Locate the cell with the specified text and output its (x, y) center coordinate. 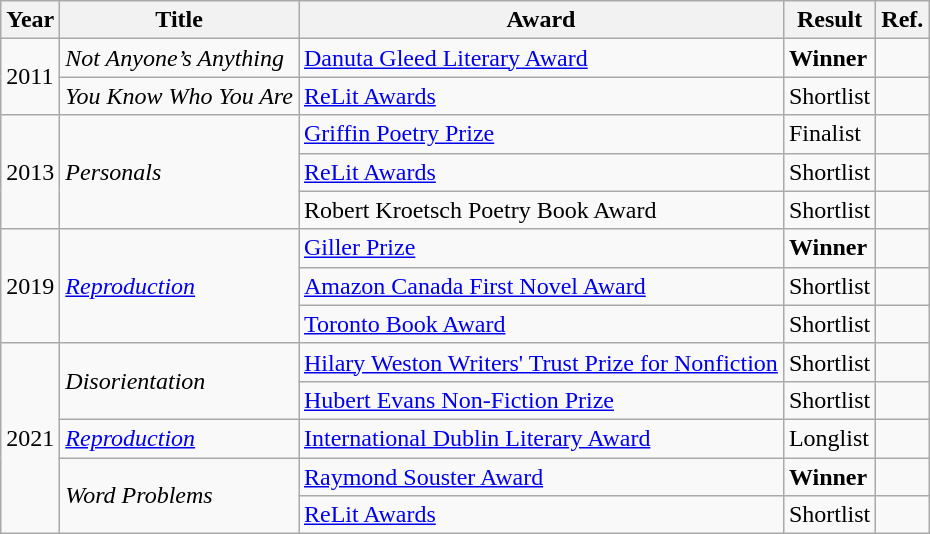
Griffin Poetry Prize (540, 134)
2013 (30, 172)
Disorientation (180, 381)
Year (30, 20)
2019 (30, 286)
Toronto Book Award (540, 324)
Amazon Canada First Novel Award (540, 286)
Personals (180, 172)
Hubert Evans Non-Fiction Prize (540, 400)
Word Problems (180, 496)
Longlist (829, 438)
Giller Prize (540, 248)
Result (829, 20)
Not Anyone’s Anything (180, 58)
Ref. (902, 20)
Raymond Souster Award (540, 477)
2011 (30, 77)
Danuta Gleed Literary Award (540, 58)
Award (540, 20)
Finalist (829, 134)
Robert Kroetsch Poetry Book Award (540, 210)
International Dublin Literary Award (540, 438)
2021 (30, 438)
You Know Who You Are (180, 96)
Title (180, 20)
Hilary Weston Writers' Trust Prize for Nonfiction (540, 362)
